Locate the cell with the specified text and output its [x, y] center coordinate. 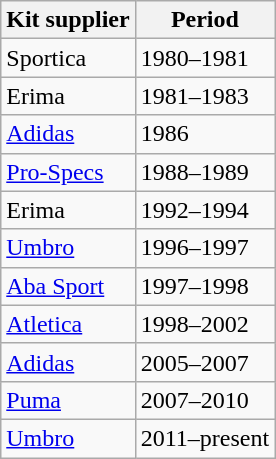
1981–1983 [204, 96]
Pro-Specs [68, 172]
Puma [68, 400]
Period [204, 20]
Atletica [68, 324]
1988–1989 [204, 172]
2011–present [204, 438]
2005–2007 [204, 362]
1992–1994 [204, 210]
Kit supplier [68, 20]
Aba Sport [68, 286]
2007–2010 [204, 400]
Sportica [68, 58]
1996–1997 [204, 248]
1998–2002 [204, 324]
1997–1998 [204, 286]
1986 [204, 134]
1980–1981 [204, 58]
